Return the [X, Y] coordinate for the center point of the cell that contains the specified text.  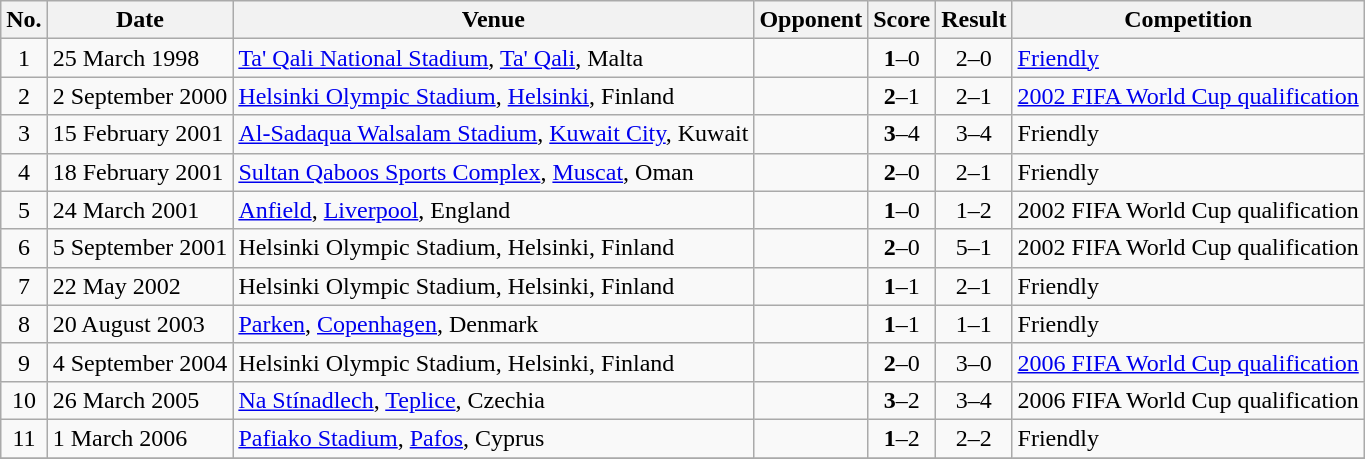
3–0 [974, 362]
Anfield, Liverpool, England [494, 210]
Opponent [811, 20]
5 September 2001 [140, 248]
24 March 2001 [140, 210]
Pafiako Stadium, Pafos, Cyprus [494, 438]
Venue [494, 20]
25 March 1998 [140, 58]
18 February 2001 [140, 172]
Al-Sadaqua Walsalam Stadium, Kuwait City, Kuwait [494, 134]
Result [974, 20]
5–1 [974, 248]
20 August 2003 [140, 324]
Parken, Copenhagen, Denmark [494, 324]
Sultan Qaboos Sports Complex, Muscat, Oman [494, 172]
Date [140, 20]
2–2 [974, 438]
6 [24, 248]
26 March 2005 [140, 400]
15 February 2001 [140, 134]
3 [24, 134]
8 [24, 324]
No. [24, 20]
3–2 [902, 400]
2 September 2000 [140, 96]
Score [902, 20]
2 [24, 96]
4 [24, 172]
22 May 2002 [140, 286]
1 [24, 58]
1 March 2006 [140, 438]
7 [24, 286]
5 [24, 210]
10 [24, 400]
Na Stínadlech, Teplice, Czechia [494, 400]
Competition [1188, 20]
9 [24, 362]
11 [24, 438]
Ta' Qali National Stadium, Ta' Qali, Malta [494, 58]
4 September 2004 [140, 362]
